Determine the (X, Y) coordinate at the center of the cell enclosing the given text.  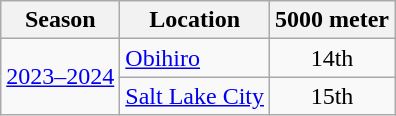
Obihiro (195, 58)
15th (332, 96)
Location (195, 20)
14th (332, 58)
Season (60, 20)
Salt Lake City (195, 96)
2023–2024 (60, 77)
5000 meter (332, 20)
